Detect which cell encompasses the target text, then output its [X, Y] center coordinate. 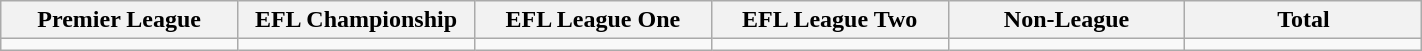
Non-League [1066, 20]
EFL League One [592, 20]
EFL Championship [356, 20]
Premier League [120, 20]
EFL League Two [830, 20]
Total [1304, 20]
